Detect which cell encompasses the target text, then output its [x, y] center coordinate. 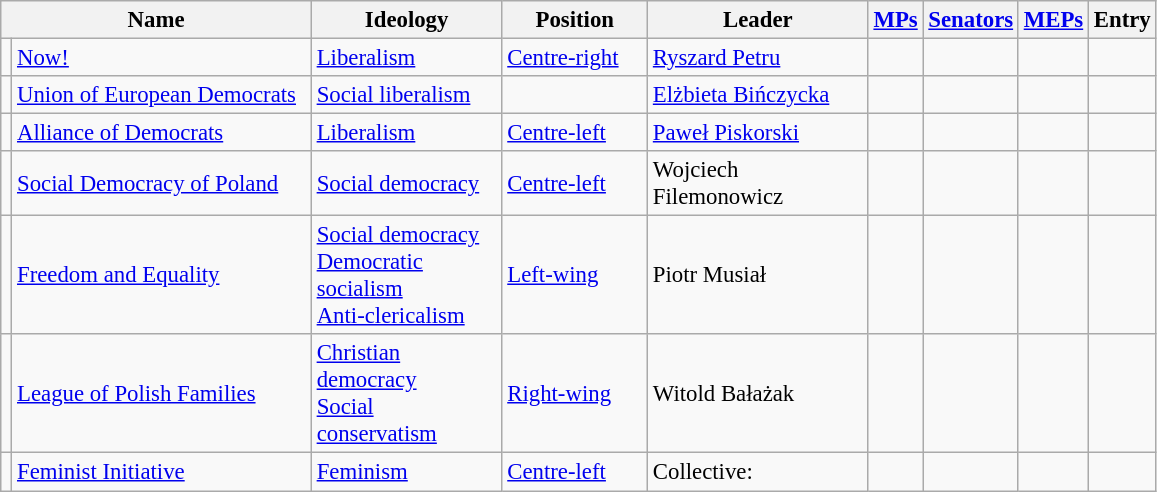
League of Polish Families [162, 394]
Now! [162, 58]
Social Democracy of Poland [162, 184]
Union of European Democrats [162, 95]
Right-wing [575, 394]
Elżbieta Bińczycka [758, 95]
Ideology [406, 20]
Position [575, 20]
Social democracyDemocratic socialismAnti-clericalism [406, 276]
Alliance of Democrats [162, 133]
Name [156, 20]
Ryszard Petru [758, 58]
Social democracy [406, 184]
Christian democracySocial conservatism [406, 394]
Collective: [758, 472]
Freedom and Equality [162, 276]
MPs [896, 20]
MEPs [1053, 20]
Entry [1122, 20]
Piotr Musiał [758, 276]
Paweł Piskorski [758, 133]
Wojciech Filemonowicz [758, 184]
Feminist Initiative [162, 472]
Leader [758, 20]
Feminism [406, 472]
Social liberalism [406, 95]
Centre-right [575, 58]
Witold Bałażak [758, 394]
Senators [970, 20]
Left-wing [575, 276]
